Return [x, y] of the center of cell containing provided text 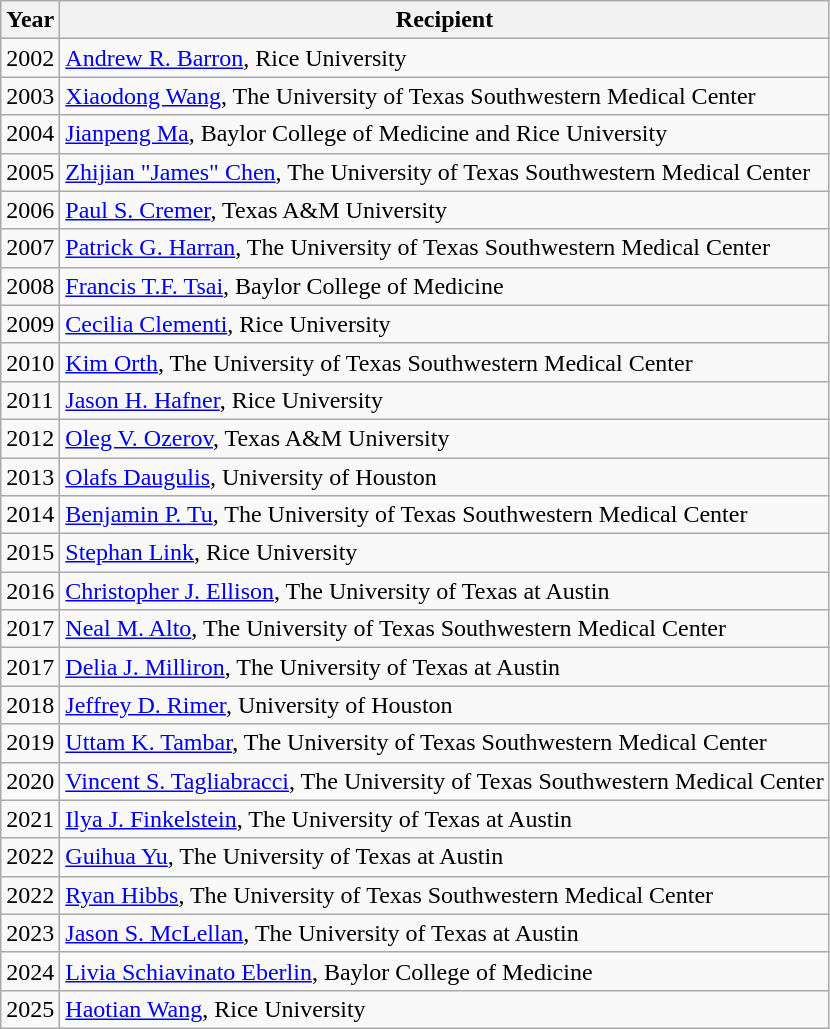
2013 [30, 477]
Vincent S. Tagliabracci, The University of Texas Southwestern Medical Center [444, 781]
Recipient [444, 20]
Ilya J. Finkelstein, The University of Texas at Austin [444, 819]
Jason H. Hafner, Rice University [444, 400]
2005 [30, 172]
2014 [30, 515]
Jason S. McLellan, The University of Texas at Austin [444, 933]
2006 [30, 210]
Cecilia Clementi, Rice University [444, 324]
2018 [30, 705]
Paul S. Cremer, Texas A&M University [444, 210]
2004 [30, 134]
Oleg V. Ozerov, Texas A&M University [444, 438]
Kim Orth, The University of Texas Southwestern Medical Center [444, 362]
Haotian Wang, Rice University [444, 1009]
Benjamin P. Tu, The University of Texas Southwestern Medical Center [444, 515]
2015 [30, 553]
2021 [30, 819]
2019 [30, 743]
Francis T.F. Tsai, Baylor College of Medicine [444, 286]
Patrick G. Harran, The University of Texas Southwestern Medical Center [444, 248]
2020 [30, 781]
2025 [30, 1009]
Neal M. Alto, The University of Texas Southwestern Medical Center [444, 629]
2003 [30, 96]
Olafs Daugulis, University of Houston [444, 477]
2007 [30, 248]
Livia Schiavinato Eberlin, Baylor College of Medicine [444, 971]
Ryan Hibbs, The University of Texas Southwestern Medical Center [444, 895]
2012 [30, 438]
2016 [30, 591]
Xiaodong Wang, The University of Texas Southwestern Medical Center [444, 96]
Zhijian "James" Chen, The University of Texas Southwestern Medical Center [444, 172]
Christopher J. Ellison, The University of Texas at Austin [444, 591]
2009 [30, 324]
Delia J. Milliron, The University of Texas at Austin [444, 667]
2024 [30, 971]
2011 [30, 400]
Andrew R. Barron, Rice University [444, 58]
Guihua Yu, The University of Texas at Austin [444, 857]
2002 [30, 58]
Uttam K. Tambar, The University of Texas Southwestern Medical Center [444, 743]
2023 [30, 933]
2008 [30, 286]
Stephan Link, Rice University [444, 553]
2010 [30, 362]
Year [30, 20]
Jianpeng Ma, Baylor College of Medicine and Rice University [444, 134]
Jeffrey D. Rimer, University of Houston [444, 705]
